Find where the given text appears and provide that cell's center as (X, Y) coordinate. 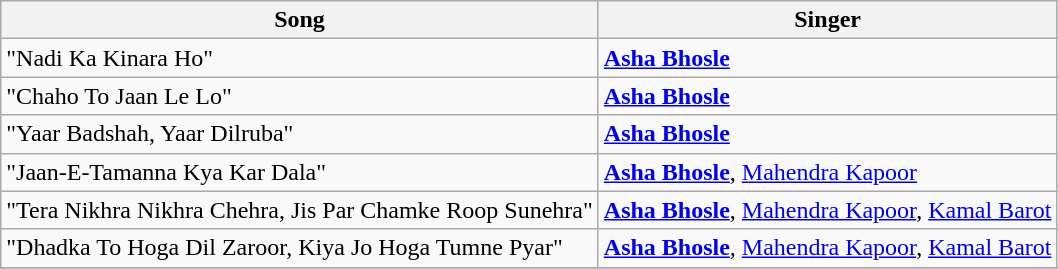
"Jaan-E-Tamanna Kya Kar Dala" (300, 172)
Song (300, 20)
"Chaho To Jaan Le Lo" (300, 96)
Singer (828, 20)
"Dhadka To Hoga Dil Zaroor, Kiya Jo Hoga Tumne Pyar" (300, 248)
"Tera Nikhra Nikhra Chehra, Jis Par Chamke Roop Sunehra" (300, 210)
"Yaar Badshah, Yaar Dilruba" (300, 134)
"Nadi Ka Kinara Ho" (300, 58)
Asha Bhosle, Mahendra Kapoor (828, 172)
